Provide the [x, y] coordinate of the cell's center where the given text is located.  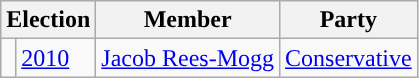
Member [188, 20]
Jacob Rees-Mogg [188, 58]
2010 [56, 58]
Conservative [349, 58]
Election [48, 20]
Party [349, 20]
